Output the [x, y] coordinate of the center of the cell containing the given text.  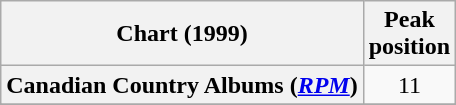
11 [409, 85]
Canadian Country Albums (RPM) [182, 85]
Peak position [409, 34]
Chart (1999) [182, 34]
